Extract the [X, Y] coordinate from the center of the cell holding the provided text.  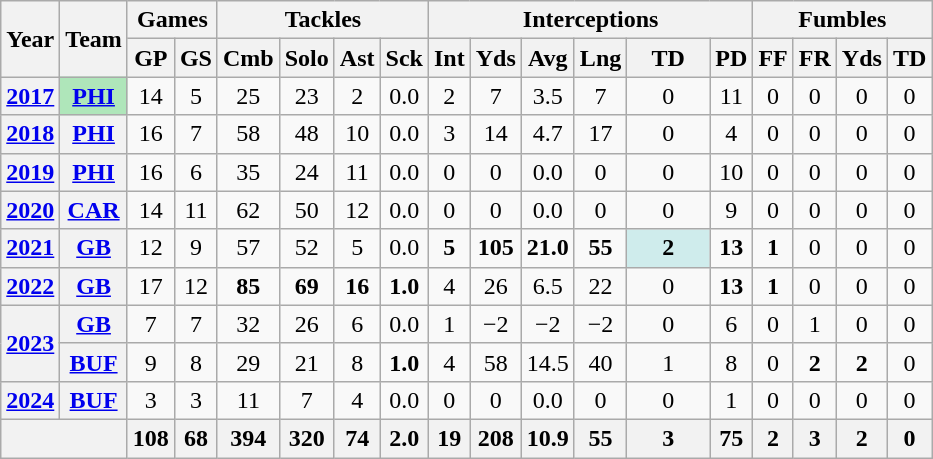
74 [357, 438]
14.5 [548, 362]
PD [732, 58]
Ast [357, 58]
Year [30, 39]
Avg [548, 58]
GS [196, 58]
FR [814, 58]
35 [248, 172]
6.5 [548, 286]
208 [496, 438]
4.7 [548, 134]
23 [306, 96]
Sck [404, 58]
25 [248, 96]
24 [306, 172]
62 [248, 210]
Lng [600, 58]
Interceptions [590, 20]
Int [449, 58]
68 [196, 438]
2023 [30, 343]
22 [600, 286]
2022 [30, 286]
52 [306, 248]
85 [248, 286]
Fumbles [842, 20]
Team [94, 39]
21.0 [548, 248]
2021 [30, 248]
2.0 [404, 438]
105 [496, 248]
Cmb [248, 58]
2019 [30, 172]
19 [449, 438]
40 [600, 362]
10.9 [548, 438]
2024 [30, 400]
3.5 [548, 96]
21 [306, 362]
2017 [30, 96]
48 [306, 134]
75 [732, 438]
GP [150, 58]
69 [306, 286]
2018 [30, 134]
50 [306, 210]
Solo [306, 58]
57 [248, 248]
29 [248, 362]
Games [172, 20]
320 [306, 438]
2020 [30, 210]
32 [248, 324]
Tackles [322, 20]
FF [773, 58]
CAR [94, 210]
394 [248, 438]
108 [150, 438]
